Locate the cell with the specified text and output its [x, y] center coordinate. 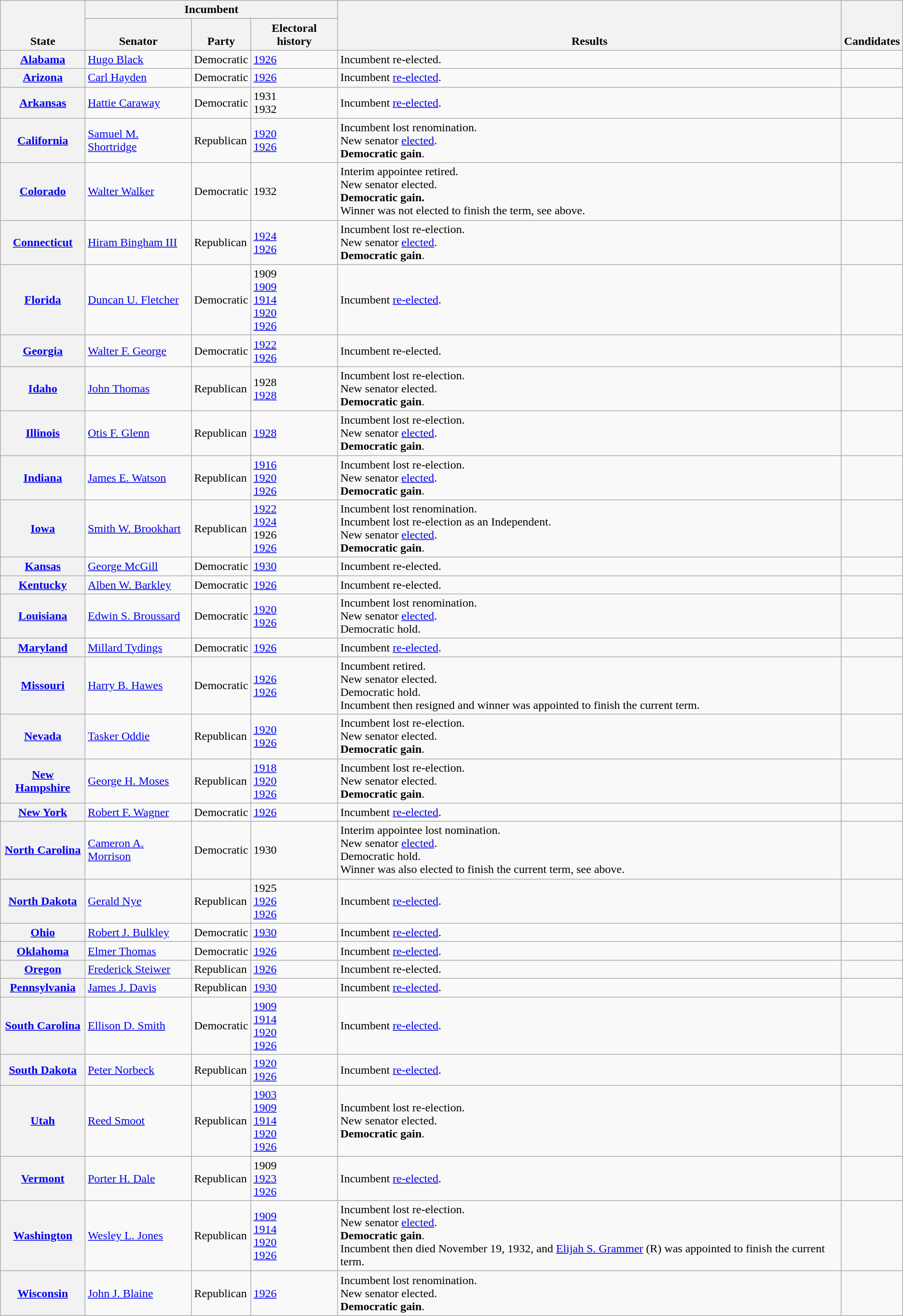
Millard Tydings [138, 648]
Alabama [43, 59]
Alben W. Barkley [138, 585]
1926 1926 [294, 685]
George McGill [138, 567]
Tasker Oddie [138, 736]
State [43, 25]
Party [221, 35]
Robert J. Bulkley [138, 932]
1916 19201926 [294, 478]
Georgia [43, 350]
John Thomas [138, 388]
George H. Moses [138, 781]
Louisiana [43, 616]
Idaho [43, 388]
James E. Watson [138, 478]
Utah [43, 1121]
Peter Norbeck [138, 1070]
1922 19241926 1926 [294, 529]
Arizona [43, 78]
Connecticut [43, 242]
Hattie Caraway [138, 102]
Walter F. George [138, 350]
Indiana [43, 478]
Arkansas [43, 102]
Porter H. Dale [138, 1178]
California [43, 140]
New Hampshire [43, 781]
19031909191419201926 [294, 1121]
Robert F. Wagner [138, 812]
Hugo Black [138, 59]
1928 [294, 433]
Electoral history [294, 35]
Edwin S. Broussard [138, 616]
Incumbent [211, 10]
Colorado [43, 191]
Wisconsin [43, 1293]
Incumbent lost renomination.New senator elected.Democratic hold. [589, 616]
Washington [43, 1236]
Samuel M. Shortridge [138, 140]
James J. Davis [138, 987]
Gerald Nye [138, 901]
North Dakota [43, 901]
John J. Blaine [138, 1293]
Oklahoma [43, 951]
1931 1932 [294, 102]
Kansas [43, 567]
Duncan U. Fletcher [138, 300]
Florida [43, 300]
Illinois [43, 433]
Walter Walker [138, 191]
Nevada [43, 736]
1909 1923 1926 [294, 1178]
Hiram Bingham III [138, 242]
Incumbent lost renomination.Incumbent lost re-election as an Independent.New senator elected.Democratic gain. [589, 529]
Smith W. Brookhart [138, 529]
1925 1926 1926 [294, 901]
Interim appointee lost nomination.New senator elected.Democratic hold.Winner was also elected to finish the current term, see above. [589, 850]
1932 [294, 191]
1922 1926 [294, 350]
Interim appointee retired.New senator elected.Democratic gain.Winner was not elected to finish the term, see above. [589, 191]
Harry B. Hawes [138, 685]
Missouri [43, 685]
Reed Smoot [138, 1121]
Pennsylvania [43, 987]
New York [43, 812]
Otis F. Glenn [138, 433]
1909 1909 191419201926 [294, 300]
Elmer Thomas [138, 951]
Results [589, 25]
Ellison D. Smith [138, 1026]
1924 1926 [294, 242]
South Carolina [43, 1026]
Wesley L. Jones [138, 1236]
Candidates [872, 25]
Carl Hayden [138, 78]
Incumbent retired.New senator elected.Democratic hold.Incumbent then resigned and winner was appointed to finish the current term. [589, 685]
Kentucky [43, 585]
Cameron A. Morrison [138, 850]
Iowa [43, 529]
South Dakota [43, 1070]
1928 1928 [294, 388]
North Carolina [43, 850]
Frederick Steiwer [138, 969]
Maryland [43, 648]
Ohio [43, 932]
Senator [138, 35]
Oregon [43, 969]
Vermont [43, 1178]
1918 19201926 [294, 781]
